Capture the cell that displays the provided text and extract its (x, y) central coordinate. 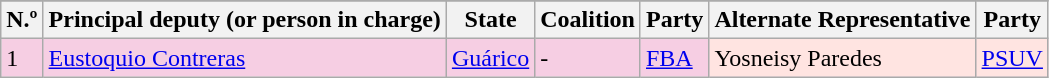
1 (22, 58)
PSUV (1012, 58)
Guárico (490, 58)
Eustoquio Contreras (244, 58)
State (490, 20)
Coalition (588, 20)
N.º (22, 20)
Principal deputy (or person in charge) (244, 20)
Yosneisy Paredes (842, 58)
Alternate Representative (842, 20)
FBA (674, 58)
- (588, 58)
